Locate the cell with the specified text and output its [x, y] center coordinate. 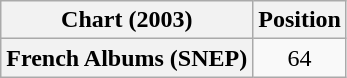
Position [300, 20]
Chart (2003) [127, 20]
64 [300, 58]
French Albums (SNEP) [127, 58]
